Search for the cell housing the specified text and yield its [X, Y] center coordinate. 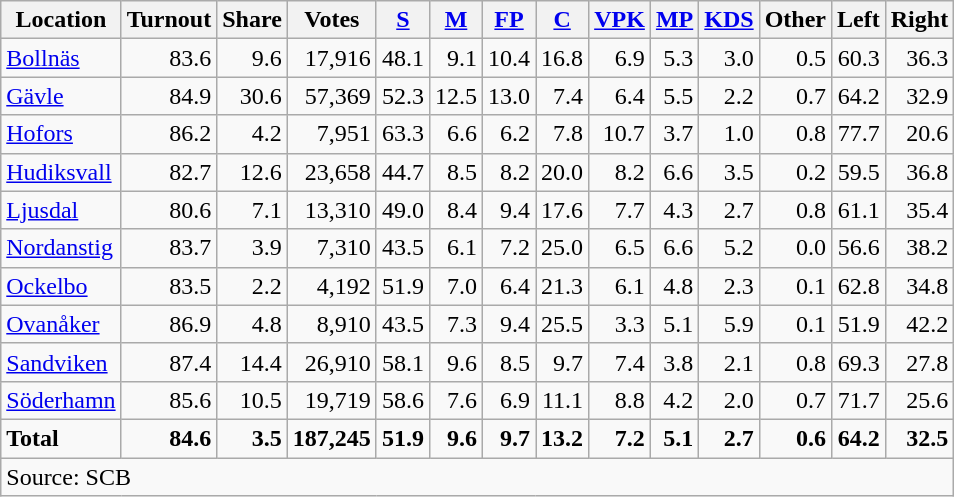
Bollnäs [61, 58]
8.8 [620, 400]
17.6 [562, 210]
19,719 [332, 400]
23,658 [332, 172]
7,310 [332, 248]
32.9 [919, 96]
6.2 [510, 134]
34.8 [919, 286]
17,916 [332, 58]
10.4 [510, 58]
Söderhamn [61, 400]
Ljusdal [61, 210]
20.0 [562, 172]
84.6 [169, 438]
Nordanstig [61, 248]
1.0 [729, 134]
S [402, 20]
Share [252, 20]
56.6 [859, 248]
8.4 [456, 210]
Ockelbo [61, 286]
84.9 [169, 96]
83.7 [169, 248]
52.3 [402, 96]
44.7 [402, 172]
36.8 [919, 172]
2.3 [729, 286]
187,245 [332, 438]
86.2 [169, 134]
MP [674, 20]
7.3 [456, 324]
48.1 [402, 58]
36.3 [919, 58]
21.3 [562, 286]
83.6 [169, 58]
Right [919, 20]
3.9 [252, 248]
13.0 [510, 96]
58.6 [402, 400]
4.3 [674, 210]
Source: SCB [478, 477]
7.8 [562, 134]
8,910 [332, 324]
FP [510, 20]
58.1 [402, 362]
25.6 [919, 400]
32.5 [919, 438]
Ovanåker [61, 324]
63.3 [402, 134]
7.0 [456, 286]
C [562, 20]
Left [859, 20]
5.5 [674, 96]
3.0 [729, 58]
38.2 [919, 248]
7.7 [620, 210]
10.5 [252, 400]
77.7 [859, 134]
12.6 [252, 172]
7.6 [456, 400]
2.0 [729, 400]
VPK [620, 20]
0.0 [795, 248]
3.3 [620, 324]
13,310 [332, 210]
10.7 [620, 134]
59.5 [859, 172]
6.5 [620, 248]
11.1 [562, 400]
27.8 [919, 362]
35.4 [919, 210]
Hofors [61, 134]
49.0 [402, 210]
3.8 [674, 362]
57,369 [332, 96]
7.1 [252, 210]
Sandviken [61, 362]
0.6 [795, 438]
26,910 [332, 362]
7,951 [332, 134]
71.7 [859, 400]
Other [795, 20]
Location [61, 20]
0.5 [795, 58]
4,192 [332, 286]
61.1 [859, 210]
62.8 [859, 286]
Hudiksvall [61, 172]
13.2 [562, 438]
5.2 [729, 248]
Total [61, 438]
Gävle [61, 96]
Votes [332, 20]
82.7 [169, 172]
5.3 [674, 58]
69.3 [859, 362]
25.0 [562, 248]
M [456, 20]
5.9 [729, 324]
2.1 [729, 362]
80.6 [169, 210]
20.6 [919, 134]
Turnout [169, 20]
0.2 [795, 172]
3.7 [674, 134]
86.9 [169, 324]
30.6 [252, 96]
85.6 [169, 400]
25.5 [562, 324]
14.4 [252, 362]
60.3 [859, 58]
9.1 [456, 58]
42.2 [919, 324]
83.5 [169, 286]
KDS [729, 20]
16.8 [562, 58]
87.4 [169, 362]
12.5 [456, 96]
